Return the (X, Y) coordinate for the center point of the cell that contains the specified text.  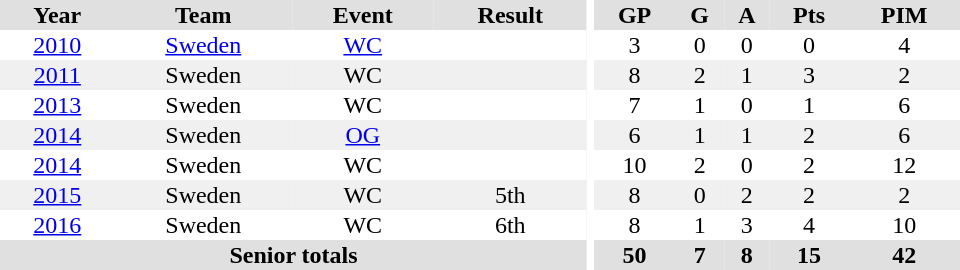
12 (904, 165)
6th (511, 225)
5th (511, 195)
2016 (58, 225)
Result (511, 15)
Year (58, 15)
2011 (58, 75)
GP (635, 15)
PIM (904, 15)
50 (635, 255)
15 (810, 255)
Pts (810, 15)
Team (204, 15)
Event (363, 15)
42 (904, 255)
2015 (58, 195)
2013 (58, 105)
2010 (58, 45)
A (747, 15)
OG (363, 135)
G (700, 15)
Senior totals (294, 255)
